Output the (x, y) coordinate of the center of the cell containing the given text.  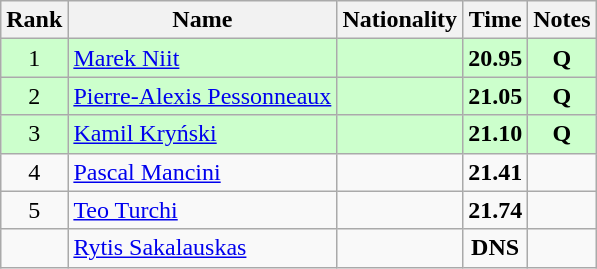
Time (496, 20)
20.95 (496, 58)
Teo Turchi (202, 210)
Nationality (400, 20)
21.10 (496, 134)
Name (202, 20)
DNS (496, 248)
4 (34, 172)
Marek Niit (202, 58)
2 (34, 96)
1 (34, 58)
Notes (562, 20)
21.74 (496, 210)
Kamil Kryński (202, 134)
Pierre-Alexis Pessonneaux (202, 96)
21.05 (496, 96)
Rytis Sakalauskas (202, 248)
5 (34, 210)
Rank (34, 20)
Pascal Mancini (202, 172)
3 (34, 134)
21.41 (496, 172)
